Find where the given text appears and provide that cell's center as (x, y) coordinate. 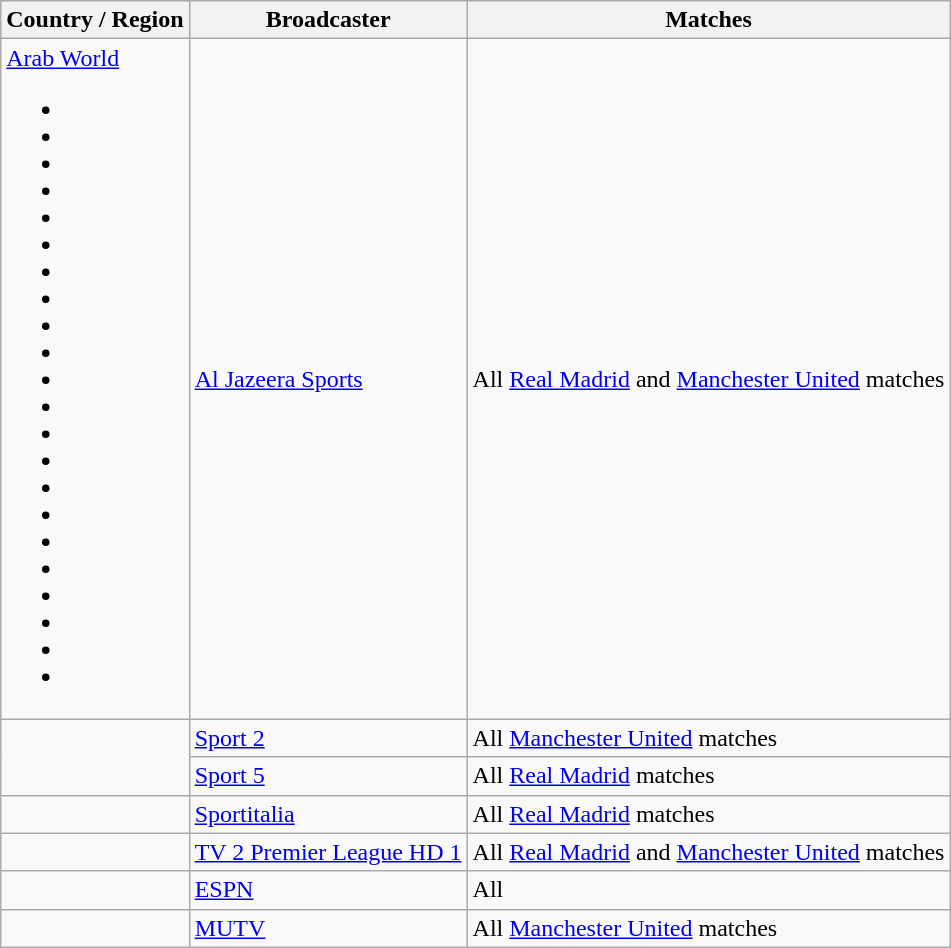
Matches (708, 20)
All (708, 890)
TV 2 Premier League HD 1 (328, 852)
Sportitalia (328, 814)
Sport 2 (328, 738)
Sport 5 (328, 776)
Arab World (95, 379)
MUTV (328, 928)
Broadcaster (328, 20)
ESPN (328, 890)
Country / Region (95, 20)
Al Jazeera Sports (328, 379)
